Scan for the cell matching the given text and deliver its [x, y] coordinate at center. 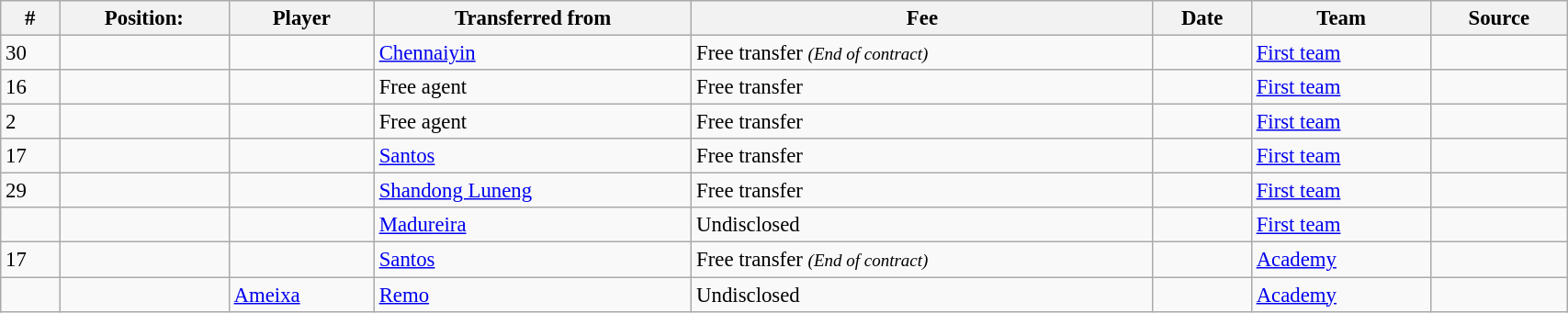
Remo [533, 295]
# [30, 18]
Source [1499, 18]
Madureira [533, 225]
Team [1341, 18]
Position: [145, 18]
Chennaiyin [533, 53]
Transferred from [533, 18]
Ameixa [301, 295]
Shandong Luneng [533, 191]
29 [30, 191]
16 [30, 87]
Fee [922, 18]
30 [30, 53]
Player [301, 18]
2 [30, 122]
Date [1201, 18]
